Detect which cell encompasses the target text, then output its [x, y] center coordinate. 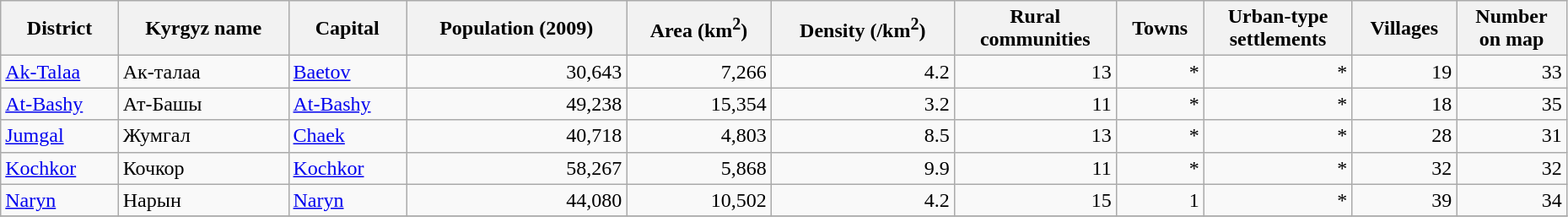
9.9 [862, 168]
Ак-талаа [203, 72]
Ат-Башы [203, 104]
39 [1404, 200]
34 [1511, 200]
58,267 [516, 168]
7,266 [698, 72]
10,502 [698, 200]
4,803 [698, 136]
Urban-typesettlements [1278, 29]
49,238 [516, 104]
15,354 [698, 104]
Numberon map [1511, 29]
3.2 [862, 104]
Chaek [348, 136]
19 [1404, 72]
15 [1035, 200]
Жумгал [203, 136]
Кочкор [203, 168]
35 [1511, 104]
44,080 [516, 200]
Area (km2) [698, 29]
Capital [348, 29]
Ruralcommunities [1035, 29]
Нарын [203, 200]
5,868 [698, 168]
40,718 [516, 136]
District [60, 29]
18 [1404, 104]
Towns [1160, 29]
8.5 [862, 136]
Population (2009) [516, 29]
31 [1511, 136]
Ak-Talaa [60, 72]
Baetov [348, 72]
30,643 [516, 72]
Kyrgyz name [203, 29]
33 [1511, 72]
Jumgal [60, 136]
1 [1160, 200]
28 [1404, 136]
Villages [1404, 29]
Density (/km2) [862, 29]
